Return (X, Y) of the center of cell containing provided text 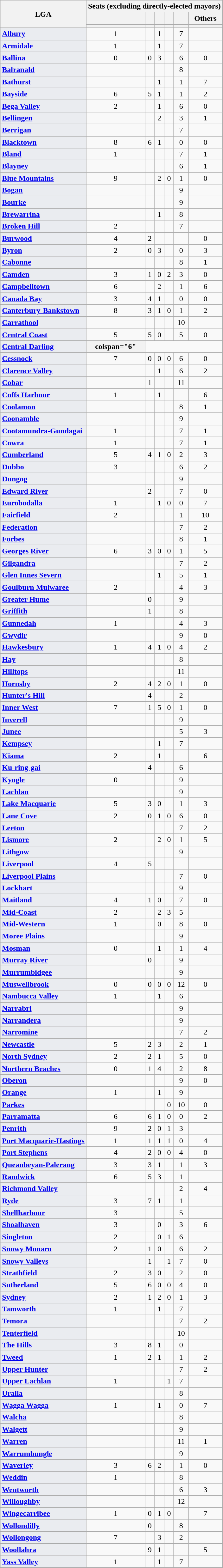
Balranald (43, 70)
Bland (43, 154)
Blue Mountains (43, 178)
Cowra (43, 443)
Weddin (43, 1477)
Bourke (43, 202)
Lismore (43, 840)
Hunter's Hill (43, 695)
Uralla (43, 1393)
Shoalhaven (43, 1225)
Bayside (43, 94)
Cootamundra-Gundagai (43, 431)
Hay (43, 659)
colspan="6" (115, 347)
Wollondilly (43, 1526)
Upper Lachlan (43, 1381)
Albury (43, 34)
Broken Hill (43, 226)
Tenterfield (43, 1333)
Inner West (43, 707)
Greater Hume (43, 599)
Shellharbour (43, 1213)
Georges River (43, 551)
Blayney (43, 166)
Liverpool (43, 864)
Tamworth (43, 1309)
Warren (43, 1441)
Camden (43, 274)
Lachlan (43, 792)
Wentworth (43, 1490)
Griffith (43, 611)
Newcastle (43, 1044)
Murray River (43, 960)
Mid-Coast (43, 912)
Willoughby (43, 1502)
Bogan (43, 190)
Canada Bay (43, 298)
Yass Valley (43, 1562)
Lake Macquarie (43, 804)
North Sydney (43, 1056)
Inverell (43, 720)
Wingecarribee (43, 1514)
Cabonne (43, 262)
Brewarrina (43, 214)
Coffs Harbour (43, 395)
Glen Innes Severn (43, 575)
Gunnedah (43, 623)
Federation (43, 527)
Port Stephens (43, 1153)
Northern Beaches (43, 1068)
LGA (43, 14)
Muswellbrook (43, 984)
Snowy Monaro (43, 1249)
Ku-ring-gai (43, 768)
Oberon (43, 1080)
Mosman (43, 948)
Sutherland (43, 1285)
Campbelltown (43, 286)
Woollahra (43, 1550)
Strathfield (43, 1273)
Bega Valley (43, 106)
Forbes (43, 539)
Narromine (43, 1032)
Ryde (43, 1201)
Warrumbungle (43, 1453)
Leeton (43, 828)
Central Coast (43, 335)
Goulburn Mulwaree (43, 587)
Gilgandra (43, 563)
Hornsby (43, 683)
Liverpool Plains (43, 876)
Ballina (43, 58)
Seats (excluding directly-elected mayors) (154, 6)
Central Darling (43, 347)
Fairfield (43, 515)
Upper Hunter (43, 1369)
Lithgow (43, 852)
Parramatta (43, 1117)
Others (206, 18)
Dubbo (43, 467)
Parkes (43, 1105)
Junee (43, 732)
Kempsey (43, 744)
Lane Cove (43, 816)
Sydney (43, 1297)
Wollongong (43, 1538)
Kiama (43, 756)
Wagga Wagga (43, 1405)
Port Macquarie-Hastings (43, 1141)
Cobar (43, 383)
Murrumbidgee (43, 972)
Canterbury-Bankstown (43, 310)
Randwick (43, 1177)
The Hills (43, 1345)
Cessnock (43, 359)
Burwood (43, 238)
Carrathool (43, 322)
Singleton (43, 1237)
Bellingen (43, 118)
Blacktown (43, 142)
Richmond Valley (43, 1189)
Queanbeyan-Palerang (43, 1165)
Moree Plains (43, 936)
Hilltops (43, 671)
Snowy Valleys (43, 1261)
Kyogle (43, 780)
Coolamon (43, 407)
Maitland (43, 900)
Coonamble (43, 419)
Walcha (43, 1417)
Clarence Valley (43, 371)
Penrith (43, 1129)
Lockhart (43, 888)
Tweed (43, 1357)
Nambucca Valley (43, 996)
Gwydir (43, 635)
Narrabri (43, 1008)
Edward River (43, 491)
Narrandera (43, 1020)
Cumberland (43, 455)
Byron (43, 250)
Temora (43, 1321)
Dungog (43, 479)
Berrigan (43, 130)
Bathurst (43, 82)
Waverley (43, 1465)
Mid-Western (43, 924)
Hawkesbury (43, 647)
Walgett (43, 1429)
Eurobodalla (43, 503)
Orange (43, 1092)
Armidale (43, 46)
